Return (x, y) of the center of cell containing provided text 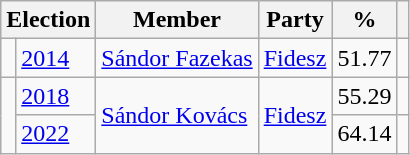
2018 (56, 96)
Sándor Fazekas (177, 58)
2022 (56, 134)
Party (295, 20)
Election (48, 20)
Member (177, 20)
Sándor Kovács (177, 115)
55.29 (364, 96)
2014 (56, 58)
51.77 (364, 58)
64.14 (364, 134)
% (364, 20)
